Capture the cell that displays the provided text and extract its [X, Y] central coordinate. 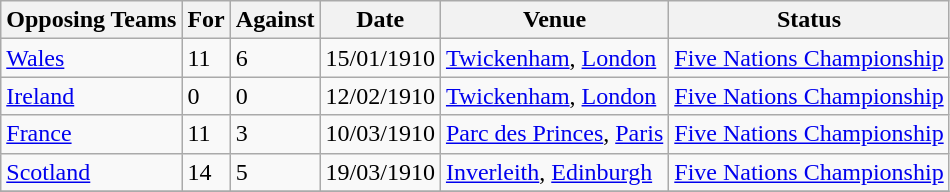
France [92, 134]
15/01/1910 [380, 58]
19/03/1910 [380, 172]
3 [275, 134]
For [206, 20]
Date [380, 20]
Scotland [92, 172]
Wales [92, 58]
14 [206, 172]
5 [275, 172]
Opposing Teams [92, 20]
12/02/1910 [380, 96]
Venue [554, 20]
Parc des Princes, Paris [554, 134]
Ireland [92, 96]
Against [275, 20]
Status [809, 20]
10/03/1910 [380, 134]
Inverleith, Edinburgh [554, 172]
6 [275, 58]
